Detect which cell encompasses the target text, then output its (x, y) center coordinate. 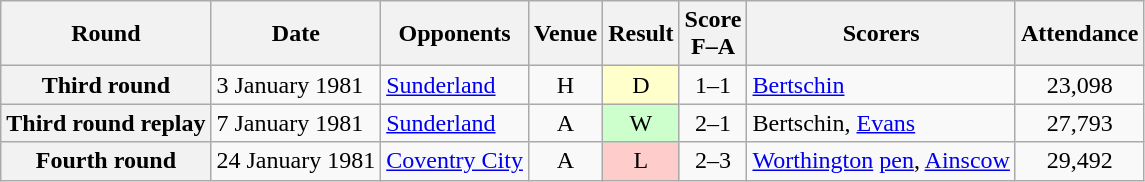
L (641, 161)
Venue (565, 34)
Scorers (881, 34)
24 January 1981 (296, 161)
Attendance (1079, 34)
W (641, 123)
H (565, 85)
Result (641, 34)
29,492 (1079, 161)
27,793 (1079, 123)
Third round (106, 85)
2–3 (713, 161)
D (641, 85)
Bertschin (881, 85)
Fourth round (106, 161)
Worthington pen, Ainscow (881, 161)
Third round replay (106, 123)
Bertschin, Evans (881, 123)
23,098 (1079, 85)
1–1 (713, 85)
Coventry City (455, 161)
Date (296, 34)
Opponents (455, 34)
2–1 (713, 123)
7 January 1981 (296, 123)
3 January 1981 (296, 85)
Round (106, 34)
ScoreF–A (713, 34)
